Identify which cell holds the provided text, then report its (x, y) central coordinate. 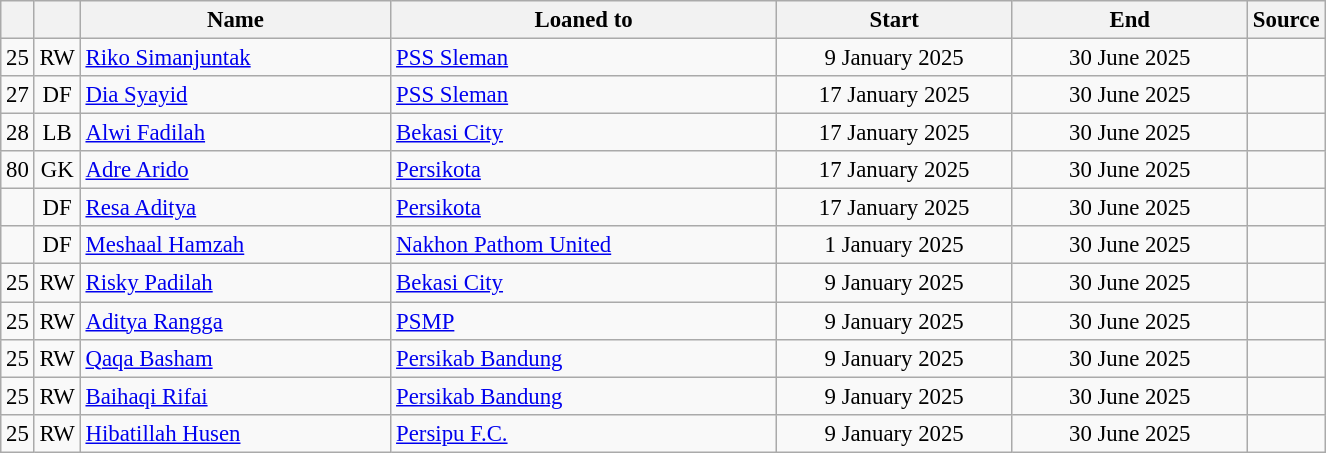
Persipu F.C. (584, 433)
Nakhon Pathom United (584, 245)
Source (1286, 20)
GK (57, 170)
27 (18, 95)
Name (236, 20)
End (1130, 20)
Loaned to (584, 20)
Qaqa Basham (236, 358)
Risky Padilah (236, 283)
Riko Simanjuntak (236, 58)
Dia Syayid (236, 95)
Resa Aditya (236, 208)
LB (57, 133)
Aditya Rangga (236, 321)
Baihaqi Rifai (236, 396)
80 (18, 170)
Adre Arido (236, 170)
1 January 2025 (894, 245)
28 (18, 133)
Alwi Fadilah (236, 133)
PSMP (584, 321)
Start (894, 20)
Hibatillah Husen (236, 433)
Meshaal Hamzah (236, 245)
